Identify which cell holds the provided text, then report its (X, Y) central coordinate. 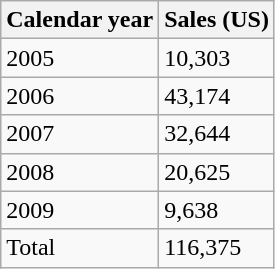
32,644 (217, 134)
2007 (80, 134)
2009 (80, 210)
2006 (80, 96)
2005 (80, 58)
Sales (US) (217, 20)
9,638 (217, 210)
2008 (80, 172)
20,625 (217, 172)
10,303 (217, 58)
Total (80, 248)
Calendar year (80, 20)
116,375 (217, 248)
43,174 (217, 96)
